For the text-containing cell, return its midpoint in [x, y] coordinate format. 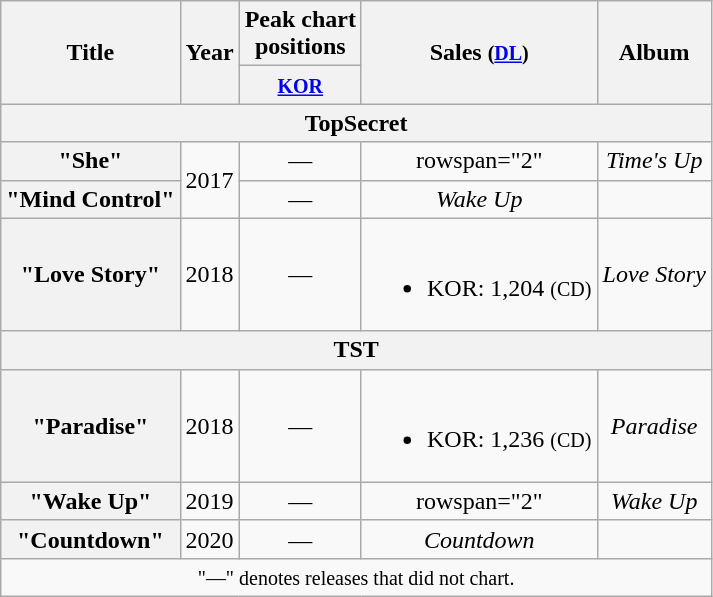
"She" [90, 161]
KOR: 1,236 (CD) [479, 426]
KOR: 1,204 (CD) [479, 274]
Countdown [479, 539]
Paradise [654, 426]
TST [356, 350]
Title [90, 52]
"—" denotes releases that did not chart. [356, 577]
"Countdown" [90, 539]
2020 [210, 539]
"Love Story" [90, 274]
"Wake Up" [90, 501]
2019 [210, 501]
Love Story [654, 274]
Sales (DL) [479, 52]
Year [210, 52]
Time's Up [654, 161]
KOR [300, 85]
"Paradise" [90, 426]
TopSecret [356, 123]
Peak chart positions [300, 34]
2017 [210, 180]
Album [654, 52]
"Mind Control" [90, 199]
